Locate the cell with the specified text and output its (x, y) center coordinate. 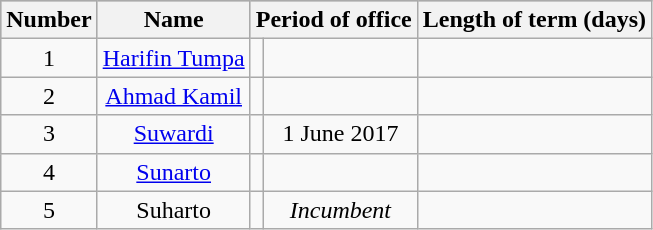
Period of office (334, 20)
3 (49, 134)
1 June 2017 (341, 134)
Number (49, 20)
2 (49, 96)
Suwardi (174, 134)
Sunarto (174, 172)
Ahmad Kamil (174, 96)
Suharto (174, 210)
Length of term (days) (534, 20)
5 (49, 210)
Name (174, 20)
Incumbent (341, 210)
1 (49, 58)
4 (49, 172)
Harifin Tumpa (174, 58)
